Pinpoint the cell where the given text exists, returning its (X, Y) midpoint coordinate. 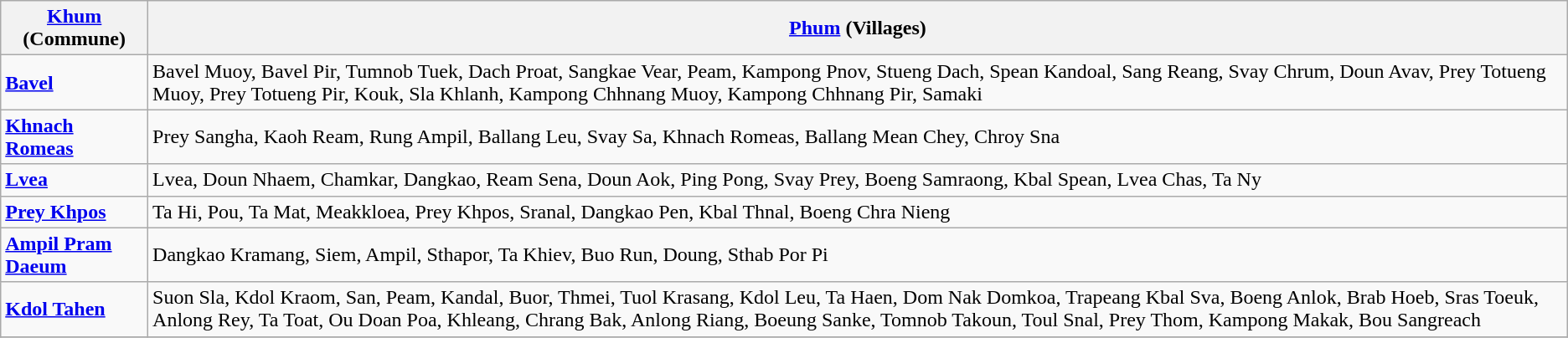
Lvea (75, 180)
Kdol Tahen (75, 310)
Ta Hi, Pou, Ta Mat, Meakkloea, Prey Khpos, Sranal, Dangkao Pen, Kbal Thnal, Boeng Chra Nieng (858, 212)
Lvea, Doun Nhaem, Chamkar, Dangkao, Ream Sena, Doun Aok, Ping Pong, Svay Prey, Boeng Samraong, Kbal Spean, Lvea Chas, Ta Ny (858, 180)
Bavel (75, 82)
Khnach Romeas (75, 137)
Phum (Villages) (858, 28)
Dangkao Kramang, Siem, Ampil, Sthapor, Ta Khiev, Buo Run, Doung, Sthab Por Pi (858, 254)
Prey Sangha, Kaoh Ream, Rung Ampil, Ballang Leu, Svay Sa, Khnach Romeas, Ballang Mean Chey, Chroy Sna (858, 137)
Prey Khpos (75, 212)
Ampil Pram Daeum (75, 254)
Khum (Commune) (75, 28)
